Return [x, y] of the center of cell containing provided text 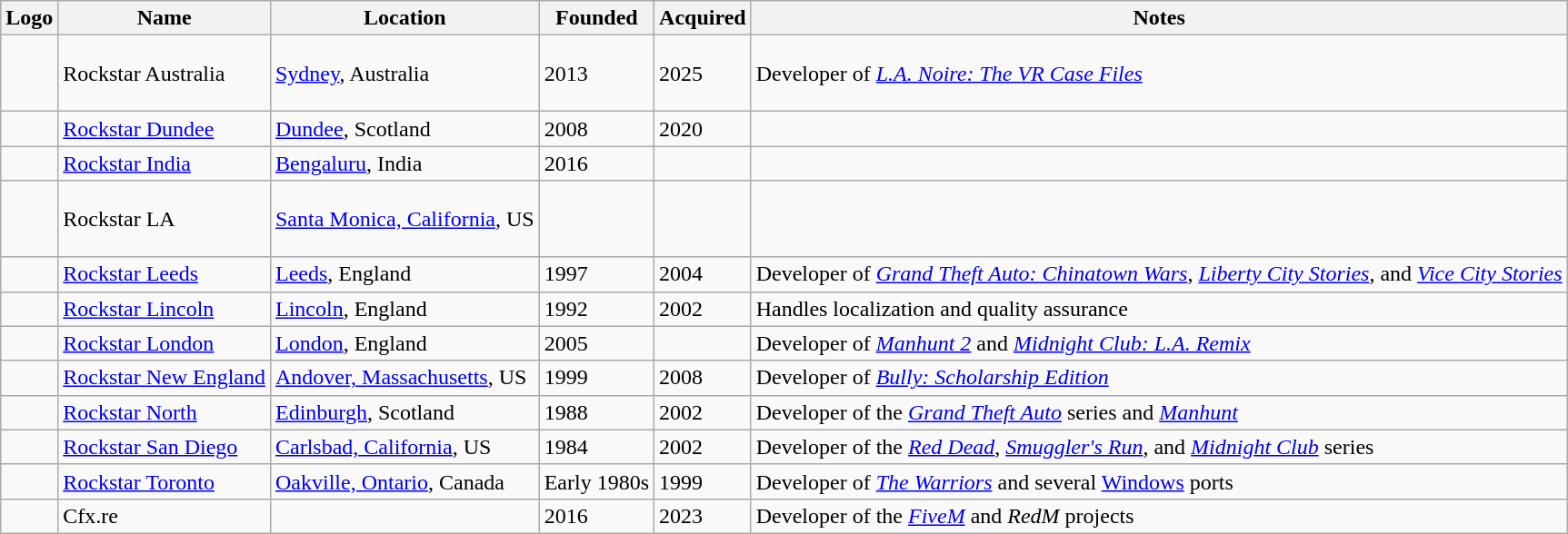
Rockstar Lincoln [165, 309]
Early 1980s [596, 481]
Notes [1159, 18]
Rockstar Leeds [165, 274]
Santa Monica, California, US [404, 219]
Cfx.re [165, 516]
2013 [596, 74]
1992 [596, 309]
Developer of the FiveM and RedM projects [1159, 516]
Edinburgh, Scotland [404, 412]
Andover, Massachusetts, US [404, 378]
Founded [596, 18]
Developer of L.A. Noire: The VR Case Files [1159, 74]
Rockstar North [165, 412]
1997 [596, 274]
Leeds, England [404, 274]
Oakville, Ontario, Canada [404, 481]
Developer of Bully: Scholarship Edition [1159, 378]
Developer of Grand Theft Auto: Chinatown Wars, Liberty City Stories, and Vice City Stories [1159, 274]
2005 [596, 343]
Developer of The Warriors and several Windows ports [1159, 481]
Rockstar New England [165, 378]
Rockstar LA [165, 219]
Bengaluru, India [404, 163]
Developer of Manhunt 2 and Midnight Club: L.A. Remix [1159, 343]
1988 [596, 412]
Lincoln, England [404, 309]
2025 [704, 74]
Dundee, Scotland [404, 129]
Rockstar Toronto [165, 481]
Developer of the Grand Theft Auto series and Manhunt [1159, 412]
Handles localization and quality assurance [1159, 309]
Developer of the Red Dead, Smuggler's Run, and Midnight Club series [1159, 447]
Sydney, Australia [404, 74]
2020 [704, 129]
2004 [704, 274]
Rockstar San Diego [165, 447]
2023 [704, 516]
Rockstar Australia [165, 74]
1984 [596, 447]
Logo [29, 18]
Rockstar Dundee [165, 129]
Rockstar India [165, 163]
Rockstar London [165, 343]
Acquired [704, 18]
London, England [404, 343]
Name [165, 18]
Location [404, 18]
Carlsbad, California, US [404, 447]
